From the cell containing the given text, extract its center point as (X, Y) coordinate. 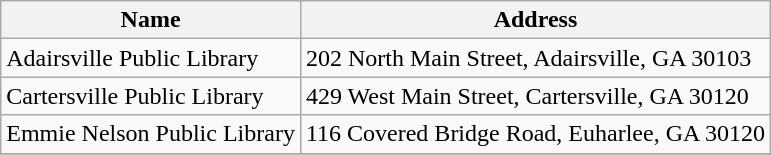
Emmie Nelson Public Library (151, 134)
Cartersville Public Library (151, 96)
202 North Main Street, Adairsville, GA 30103 (535, 58)
Address (535, 20)
429 West Main Street, Cartersville, GA 30120 (535, 96)
116 Covered Bridge Road, Euharlee, GA 30120 (535, 134)
Adairsville Public Library (151, 58)
Name (151, 20)
